Detect which cell encompasses the target text, then output its [x, y] center coordinate. 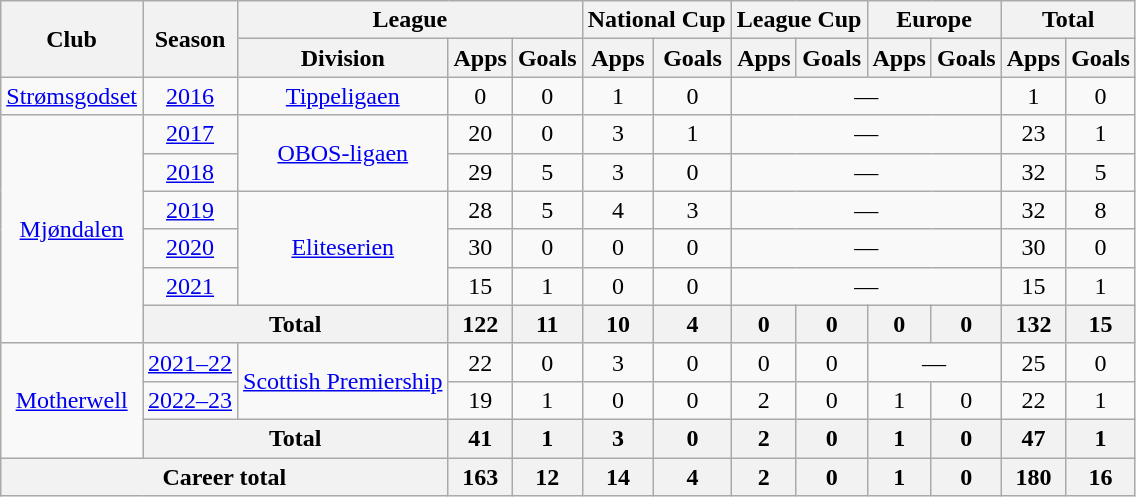
Career total [224, 477]
League Cup [799, 20]
29 [480, 172]
2017 [190, 134]
8 [1101, 210]
2022–23 [190, 400]
Eliteserien [343, 248]
League [410, 20]
2016 [190, 96]
2021 [190, 286]
Mjøndalen [72, 229]
OBOS-ligaen [343, 153]
National Cup [656, 20]
2020 [190, 248]
Strømsgodset [72, 96]
41 [480, 438]
Division [343, 58]
122 [480, 324]
Motherwell [72, 400]
Club [72, 39]
2019 [190, 210]
2021–22 [190, 362]
16 [1101, 477]
25 [1033, 362]
14 [618, 477]
11 [547, 324]
2018 [190, 172]
Europe [934, 20]
180 [1033, 477]
132 [1033, 324]
28 [480, 210]
Season [190, 39]
23 [1033, 134]
47 [1033, 438]
12 [547, 477]
10 [618, 324]
19 [480, 400]
Scottish Premiership [343, 381]
20 [480, 134]
163 [480, 477]
Tippeligaen [343, 96]
